Output the (X, Y) coordinate of the center of the cell containing the given text.  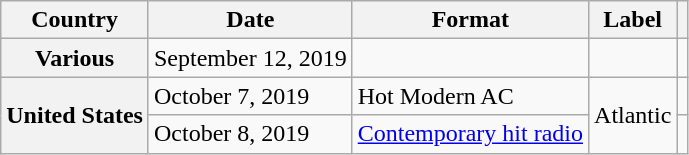
Date (250, 20)
October 8, 2019 (250, 134)
Format (470, 20)
United States (75, 115)
October 7, 2019 (250, 96)
Label (633, 20)
Atlantic (633, 115)
Hot Modern AC (470, 96)
Country (75, 20)
September 12, 2019 (250, 58)
Various (75, 58)
Contemporary hit radio (470, 134)
